Output the [x, y] coordinate of the center of the cell containing the given text.  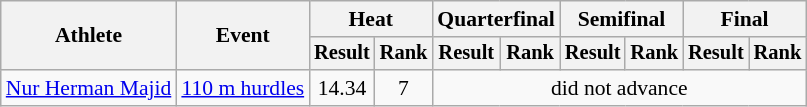
Event [242, 36]
7 [404, 88]
did not advance [619, 88]
Heat [370, 19]
Athlete [89, 36]
Final [744, 19]
Semifinal [622, 19]
14.34 [342, 88]
Nur Herman Majid [89, 88]
110 m hurdles [242, 88]
Quarterfinal [496, 19]
